Output the [x, y] coordinate of the center of the cell containing the given text.  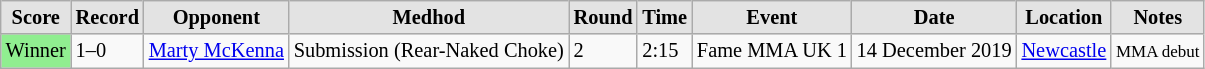
Opponent [216, 17]
14 December 2019 [934, 51]
Location [1064, 17]
Round [604, 17]
Event [772, 17]
Submission (Rear-Naked Choke) [429, 51]
Record [108, 17]
Score [36, 17]
Time [664, 17]
Marty McKenna [216, 51]
Medhod [429, 17]
MMA debut [1158, 51]
2 [604, 51]
Newcastle [1064, 51]
Date [934, 17]
Notes [1158, 17]
2:15 [664, 51]
Winner [36, 51]
1–0 [108, 51]
Fame MMA UK 1 [772, 51]
